Determine the (X, Y) coordinate at the center of the cell enclosing the given text.  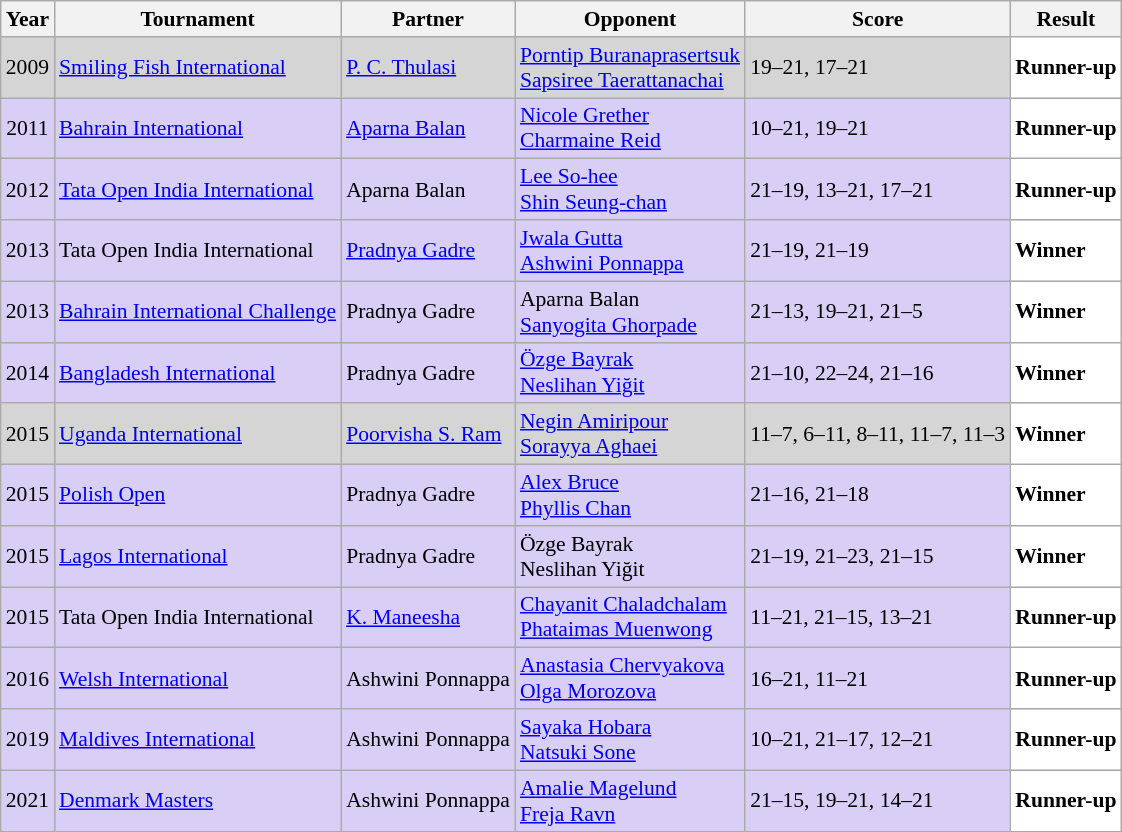
K. Maneesha (428, 618)
Maldives International (198, 740)
Bahrain International (198, 128)
Bahrain International Challenge (198, 312)
Result (1066, 19)
Anastasia Chervyakova Olga Morozova (630, 678)
21–10, 22–24, 21–16 (878, 372)
21–15, 19–21, 14–21 (878, 800)
Amalie Magelund Freja Ravn (630, 800)
21–19, 13–21, 17–21 (878, 190)
Nicole Grether Charmaine Reid (630, 128)
21–19, 21–19 (878, 250)
10–21, 21–17, 12–21 (878, 740)
Opponent (630, 19)
Tournament (198, 19)
Welsh International (198, 678)
Sayaka Hobara Natsuki Sone (630, 740)
Porntip Buranaprasertsuk Sapsiree Taerattanachai (630, 68)
Jwala Gutta Ashwini Ponnappa (630, 250)
Score (878, 19)
21–19, 21–23, 21–15 (878, 556)
2019 (28, 740)
2012 (28, 190)
Denmark Masters (198, 800)
Partner (428, 19)
Aparna Balan Sanyogita Ghorpade (630, 312)
Lagos International (198, 556)
Uganda International (198, 434)
21–13, 19–21, 21–5 (878, 312)
Smiling Fish International (198, 68)
16–21, 11–21 (878, 678)
10–21, 19–21 (878, 128)
Poorvisha S. Ram (428, 434)
Chayanit Chaladchalam Phataimas Muenwong (630, 618)
2021 (28, 800)
2009 (28, 68)
Lee So-hee Shin Seung-chan (630, 190)
Alex Bruce Phyllis Chan (630, 496)
19–21, 17–21 (878, 68)
11–7, 6–11, 8–11, 11–7, 11–3 (878, 434)
2011 (28, 128)
Bangladesh International (198, 372)
21–16, 21–18 (878, 496)
2014 (28, 372)
Year (28, 19)
P. C. Thulasi (428, 68)
11–21, 21–15, 13–21 (878, 618)
Polish Open (198, 496)
2016 (28, 678)
Negin Amiripour Sorayya Aghaei (630, 434)
